Return the [X, Y] coordinate for the center point of the cell that contains the specified text.  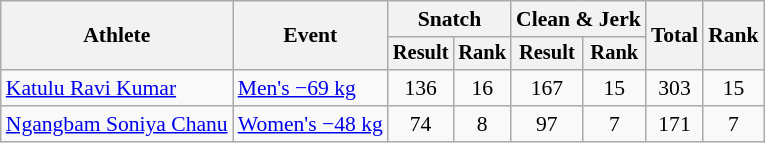
Katulu Ravi Kumar [117, 88]
97 [547, 124]
Athlete [117, 36]
74 [421, 124]
136 [421, 88]
8 [482, 124]
171 [674, 124]
Men's −69 kg [310, 88]
Clean & Jerk [578, 19]
Snatch [450, 19]
Event [310, 36]
Women's −48 kg [310, 124]
167 [547, 88]
Total [674, 36]
Ngangbam Soniya Chanu [117, 124]
303 [674, 88]
16 [482, 88]
